Provide the (x, y) coordinate of the cell's center where the given text is located.  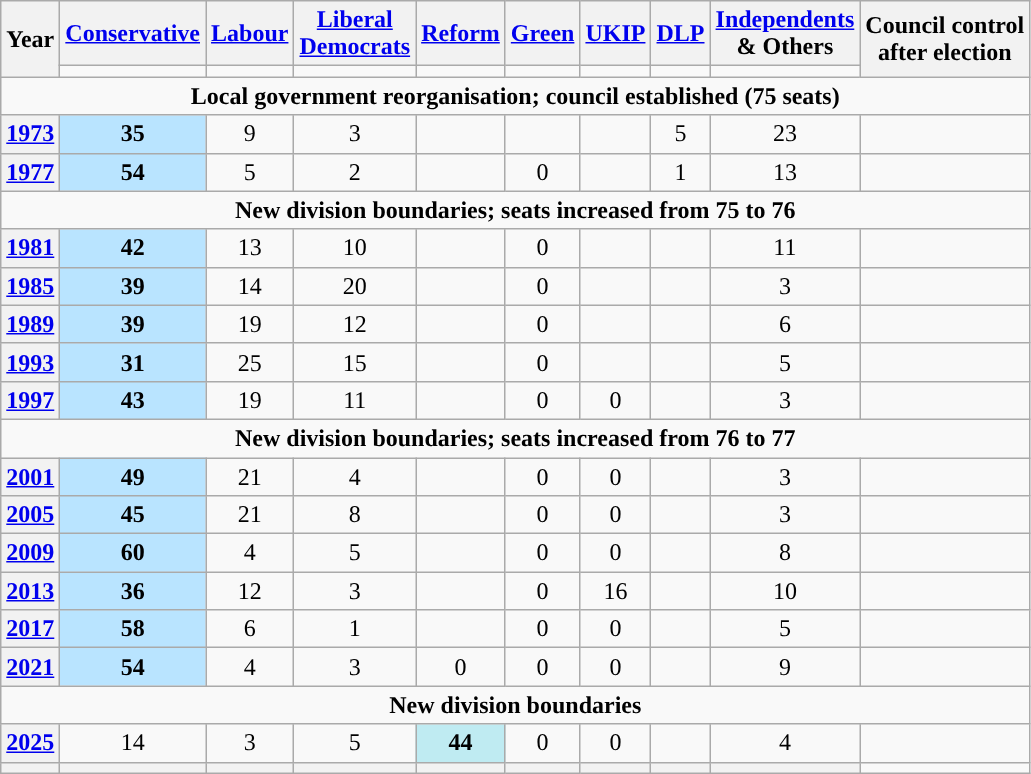
43 (133, 400)
2013 (30, 591)
Conservative (133, 34)
25 (250, 362)
2021 (30, 667)
2 (355, 172)
35 (133, 134)
20 (355, 286)
Labour (250, 34)
2001 (30, 477)
1977 (30, 172)
36 (133, 591)
2025 (30, 743)
1981 (30, 248)
Reform (461, 34)
23 (785, 134)
UKIP (616, 34)
15 (355, 362)
1997 (30, 400)
45 (133, 515)
16 (616, 591)
2017 (30, 629)
1985 (30, 286)
Local government reorganisation; council established (75 seats) (516, 96)
Liberal Democrats (355, 34)
60 (133, 553)
New division boundaries; seats increased from 75 to 76 (516, 210)
58 (133, 629)
Green (542, 34)
1973 (30, 134)
Year (30, 39)
2009 (30, 553)
42 (133, 248)
1993 (30, 362)
2005 (30, 515)
44 (461, 743)
New division boundaries (516, 705)
DLP (680, 34)
31 (133, 362)
Council controlafter election (945, 39)
1989 (30, 324)
Independents& Others (785, 34)
49 (133, 477)
New division boundaries; seats increased from 76 to 77 (516, 438)
